For the text-containing cell, return its midpoint in (X, Y) coordinate format. 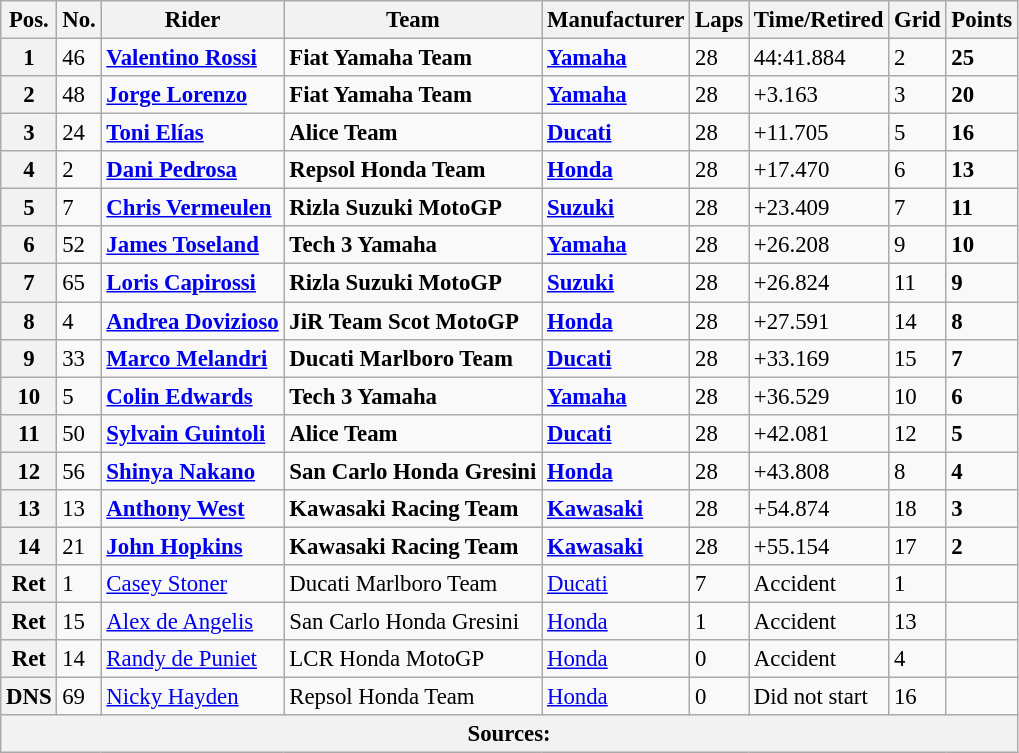
+26.208 (819, 245)
+55.154 (819, 546)
Marco Melandri (192, 358)
Sylvain Guintoli (192, 433)
+11.705 (819, 133)
JiR Team Scot MotoGP (413, 321)
+26.824 (819, 283)
Valentino Rossi (192, 58)
Time/Retired (819, 20)
Points (982, 20)
33 (79, 358)
LCR Honda MotoGP (413, 659)
Pos. (29, 20)
Chris Vermeulen (192, 208)
+43.808 (819, 471)
Rider (192, 20)
50 (79, 433)
Loris Capirossi (192, 283)
Alex de Angelis (192, 621)
+42.081 (819, 433)
Sources: (510, 734)
Randy de Puniet (192, 659)
Anthony West (192, 509)
+54.874 (819, 509)
+3.163 (819, 95)
Nicky Hayden (192, 697)
Team (413, 20)
Colin Edwards (192, 396)
24 (79, 133)
Laps (720, 20)
Manufacturer (616, 20)
+23.409 (819, 208)
56 (79, 471)
21 (79, 546)
44:41.884 (819, 58)
+36.529 (819, 396)
John Hopkins (192, 546)
65 (79, 283)
46 (79, 58)
17 (918, 546)
Toni Elías (192, 133)
Andrea Dovizioso (192, 321)
James Toseland (192, 245)
25 (982, 58)
Shinya Nakano (192, 471)
Did not start (819, 697)
52 (79, 245)
DNS (29, 697)
20 (982, 95)
Casey Stoner (192, 584)
18 (918, 509)
48 (79, 95)
+27.591 (819, 321)
Jorge Lorenzo (192, 95)
69 (79, 697)
No. (79, 20)
Grid (918, 20)
+33.169 (819, 358)
Dani Pedrosa (192, 170)
+17.470 (819, 170)
